Return [X, Y] of the center of cell containing provided text 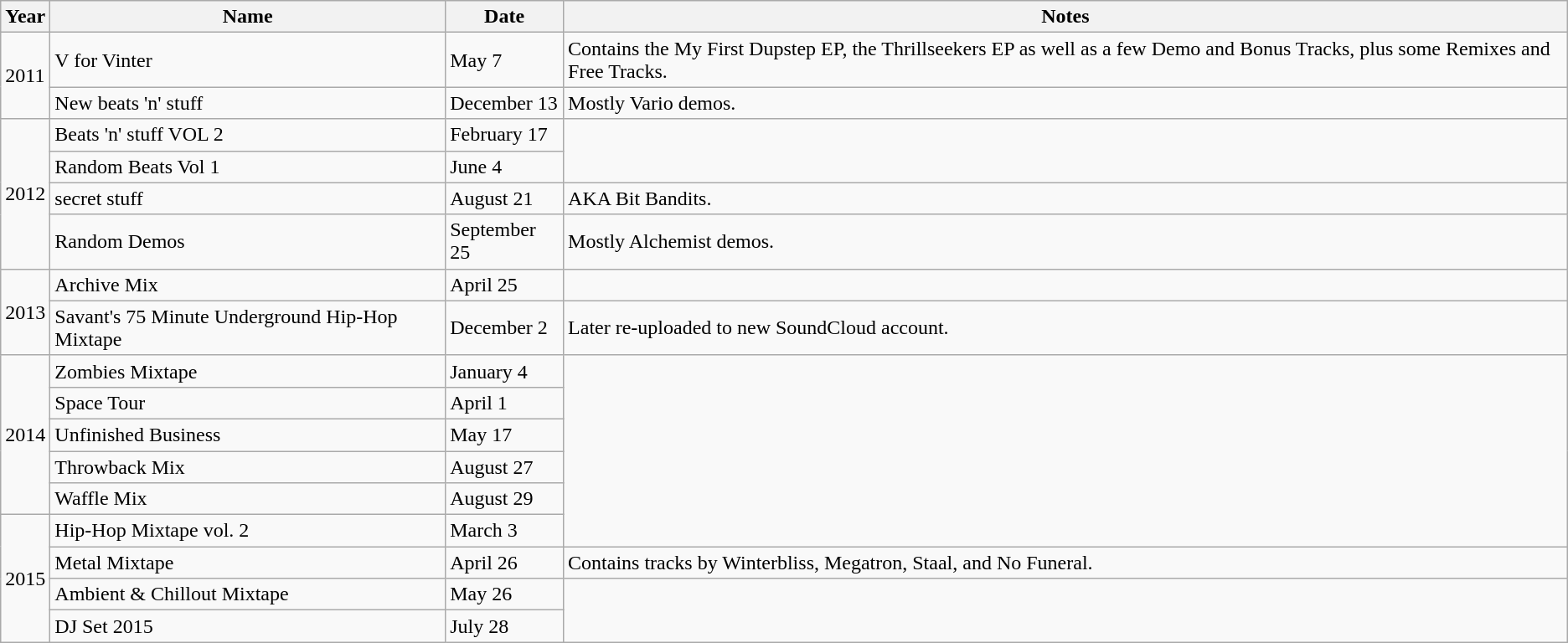
December 2 [504, 328]
AKA Bit Bandits. [1065, 198]
May 7 [504, 60]
August 29 [504, 499]
May 26 [504, 594]
April 1 [504, 403]
Waffle Mix [248, 499]
May 17 [504, 435]
April 25 [504, 285]
Year [25, 17]
Mostly Vario demos. [1065, 103]
June 4 [504, 167]
Metal Mixtape [248, 563]
Throwback Mix [248, 466]
September 25 [504, 241]
Random Beats Vol 1 [248, 167]
New beats 'n' stuff [248, 103]
2011 [25, 75]
Ambient & Chillout Mixtape [248, 594]
Beats 'n' stuff VOL 2 [248, 135]
Zombies Mixtape [248, 371]
Random Demos [248, 241]
Name [248, 17]
Unfinished Business [248, 435]
V for Vinter [248, 60]
Contains tracks by Winterbliss, Megatron, Staal, and No Funeral. [1065, 563]
July 28 [504, 626]
Space Tour [248, 403]
January 4 [504, 371]
2012 [25, 194]
Date [504, 17]
March 3 [504, 531]
Later re-uploaded to new SoundCloud account. [1065, 328]
February 17 [504, 135]
secret stuff [248, 198]
2015 [25, 579]
2013 [25, 311]
December 13 [504, 103]
Archive Mix [248, 285]
Savant's 75 Minute Underground Hip-Hop Mixtape [248, 328]
Contains the My First Dupstep EP, the Thrillseekers EP as well as a few Demo and Bonus Tracks, plus some Remixes and Free Tracks. [1065, 60]
DJ Set 2015 [248, 626]
Mostly Alchemist demos. [1065, 241]
Hip-Hop Mixtape vol. 2 [248, 531]
April 26 [504, 563]
August 27 [504, 466]
August 21 [504, 198]
2014 [25, 435]
Notes [1065, 17]
